Determine the (x, y) coordinate at the center of the cell enclosing the given text.  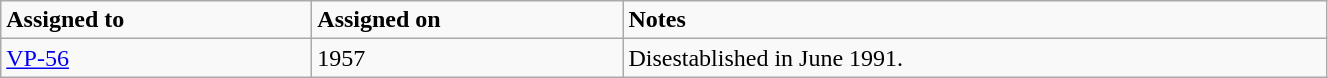
Notes (975, 20)
1957 (468, 58)
Assigned to (156, 20)
VP-56 (156, 58)
Disestablished in June 1991. (975, 58)
Assigned on (468, 20)
